Return the [x, y] coordinate for the center point of the cell that contains the specified text.  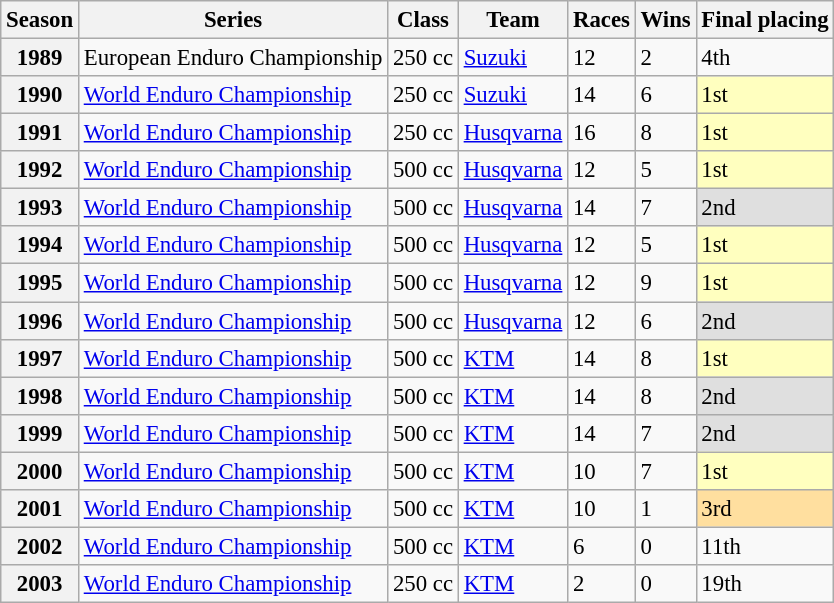
1989 [40, 58]
11th [765, 546]
16 [602, 133]
1999 [40, 433]
European Enduro Championship [232, 58]
Final placing [765, 20]
1990 [40, 95]
2002 [40, 546]
1991 [40, 133]
1 [666, 509]
2000 [40, 471]
1996 [40, 321]
Season [40, 20]
2003 [40, 584]
2001 [40, 509]
1997 [40, 358]
Races [602, 20]
19th [765, 584]
Series [232, 20]
1993 [40, 208]
1998 [40, 396]
1995 [40, 283]
4th [765, 58]
Team [512, 20]
9 [666, 283]
1992 [40, 170]
Class [424, 20]
1994 [40, 245]
3rd [765, 509]
Wins [666, 20]
